Search for the cell housing the specified text and yield its (X, Y) center coordinate. 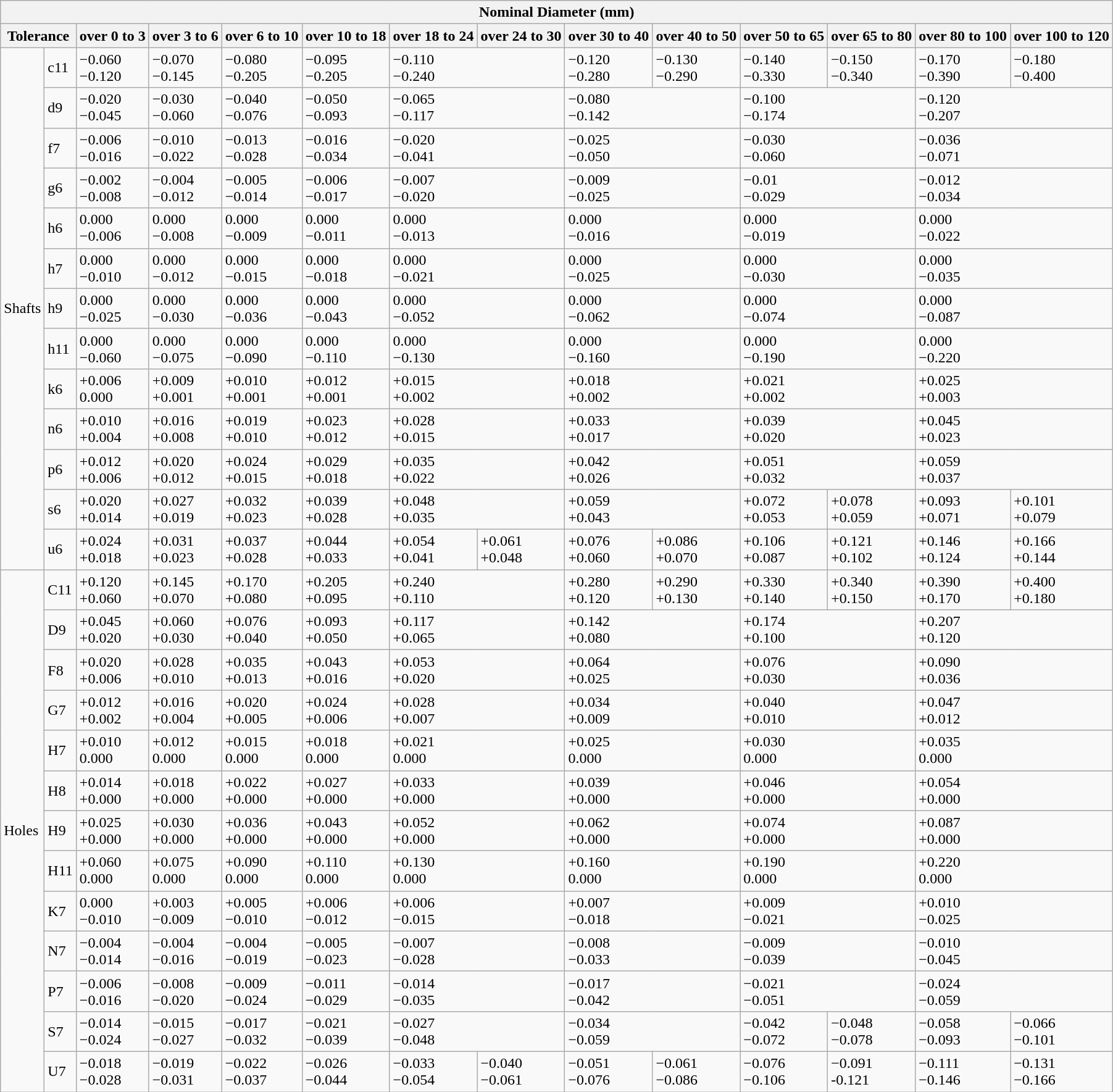
+0.093+0.071 (963, 510)
k6 (60, 389)
−0.006−0.017 (346, 188)
+0.005−0.010 (262, 911)
+0.078+0.059 (872, 510)
+0.009+0.001 (185, 389)
−0.007−0.028 (477, 951)
−0.061−0.086 (696, 1072)
+0.010+0.001 (262, 389)
h9 (60, 309)
0.000−0.110 (346, 348)
H7 (60, 751)
G7 (60, 710)
h6 (60, 228)
−0.065−0.117 (477, 107)
0.000−0.035 (1014, 268)
+0.043+0.016 (346, 670)
s6 (60, 510)
+0.035+0.022 (477, 469)
+0.020+0.006 (112, 670)
+0.022+0.000 (262, 790)
+0.039+0.000 (652, 790)
+0.025+0.003 (1014, 389)
−0.050−0.093 (346, 107)
−0.070−0.145 (185, 68)
−0.111−0.146 (963, 1072)
−0.170−0.390 (963, 68)
+0.054+0.000 (1014, 790)
+0.0300.000 (828, 751)
+0.015+0.002 (477, 389)
−0.026−0.044 (346, 1072)
over 0 to 3 (112, 36)
U7 (60, 1072)
0.000−0.062 (652, 309)
−0.080−0.142 (652, 107)
−0.051−0.076 (609, 1072)
C11 (60, 590)
+0.039+0.028 (346, 510)
−0.004−0.014 (112, 951)
+0.106+0.087 (784, 549)
+0.280+0.120 (609, 590)
+0.400+0.180 (1062, 590)
Shafts (22, 309)
−0.020−0.045 (112, 107)
−0.018−0.028 (112, 1072)
−0.021−0.051 (828, 991)
−0.015−0.027 (185, 1031)
+0.076+0.060 (609, 549)
p6 (60, 469)
+0.1600.000 (652, 870)
+0.051+0.032 (828, 469)
+0.059+0.037 (1014, 469)
−0.024−0.059 (1014, 991)
−0.095−0.205 (346, 68)
+0.027+0.000 (346, 790)
+0.061+0.048 (521, 549)
+0.027+0.019 (185, 510)
+0.033+0.000 (477, 790)
+0.074+0.000 (828, 831)
+0.170+0.080 (262, 590)
0.000−0.060 (112, 348)
+0.0060.000 (112, 389)
g6 (60, 188)
+0.090+0.036 (1014, 670)
+0.018+0.002 (652, 389)
H8 (60, 790)
D9 (60, 630)
−0.180−0.400 (1062, 68)
over 24 to 30 (521, 36)
+0.036+0.000 (262, 831)
+0.031+0.023 (185, 549)
+0.1100.000 (346, 870)
over 40 to 50 (696, 36)
−0.025−0.050 (652, 148)
+0.012+0.006 (112, 469)
−0.008−0.020 (185, 991)
−0.009−0.024 (262, 991)
Nominal Diameter (mm) (557, 12)
+0.035+0.013 (262, 670)
N7 (60, 951)
+0.290+0.130 (696, 590)
+0.059+0.043 (652, 510)
+0.028+0.010 (185, 670)
0.000−0.090 (262, 348)
−0.014−0.024 (112, 1031)
−0.004−0.012 (185, 188)
+0.145+0.070 (185, 590)
u6 (60, 549)
+0.205+0.095 (346, 590)
−0.020−0.041 (477, 148)
+0.024+0.006 (346, 710)
−0.040−0.076 (262, 107)
+0.028+0.007 (477, 710)
+0.039+0.020 (828, 428)
n6 (60, 428)
−0.034−0.059 (652, 1031)
+0.019+0.010 (262, 428)
+0.042+0.026 (652, 469)
over 100 to 120 (1062, 36)
+0.052+0.000 (477, 831)
+0.2200.000 (1014, 870)
0.000−0.019 (828, 228)
−0.080−0.205 (262, 68)
+0.006−0.015 (477, 911)
+0.060+0.030 (185, 630)
−0.010−0.045 (1014, 951)
−0.120−0.280 (609, 68)
over 6 to 10 (262, 36)
+0.016+0.004 (185, 710)
−0.004−0.016 (185, 951)
−0.130−0.290 (696, 68)
−0.017−0.042 (652, 991)
−0.048−0.078 (872, 1031)
+0.012+0.001 (346, 389)
−0.017−0.032 (262, 1031)
+0.012+0.002 (112, 710)
+0.093+0.050 (346, 630)
−0.004−0.019 (262, 951)
over 10 to 18 (346, 36)
0.000−0.160 (652, 348)
+0.0100.000 (112, 751)
+0.034+0.009 (652, 710)
−0.140−0.330 (784, 68)
+0.029+0.018 (346, 469)
0.000−0.075 (185, 348)
+0.087+0.000 (1014, 831)
+0.003−0.009 (185, 911)
0.000−0.087 (1014, 309)
+0.025+0.000 (112, 831)
0.000−0.013 (477, 228)
+0.101+0.079 (1062, 510)
+0.032+0.023 (262, 510)
−0.016−0.034 (346, 148)
−0.019−0.031 (185, 1072)
+0.028+0.015 (477, 428)
+0.021+0.002 (828, 389)
+0.018+0.000 (185, 790)
+0.0750.000 (185, 870)
+0.076+0.030 (828, 670)
−0.009−0.039 (828, 951)
F8 (60, 670)
d9 (60, 107)
+0.007−0.018 (652, 911)
+0.117+0.065 (477, 630)
over 30 to 40 (609, 36)
f7 (60, 148)
+0.024+0.015 (262, 469)
H11 (60, 870)
+0.0180.000 (346, 751)
−0.022−0.037 (262, 1072)
Tolerance (38, 36)
+0.390+0.170 (963, 590)
+0.010−0.025 (1014, 911)
+0.240+0.110 (477, 590)
0.000−0.021 (477, 268)
−0.150−0.340 (872, 68)
over 80 to 100 (963, 36)
−0.036−0.071 (1014, 148)
+0.014+0.000 (112, 790)
−0.009−0.025 (652, 188)
0.000−0.011 (346, 228)
+0.076+0.040 (262, 630)
+0.121+0.102 (872, 549)
+0.006−0.012 (346, 911)
+0.1900.000 (828, 870)
−0.091-0.121 (872, 1072)
+0.010+0.004 (112, 428)
h11 (60, 348)
+0.142+0.080 (652, 630)
+0.020+0.005 (262, 710)
−0.066−0.101 (1062, 1031)
S7 (60, 1031)
H9 (60, 831)
0.000−0.074 (828, 309)
+0.053+0.020 (477, 670)
+0.045+0.023 (1014, 428)
−0.131−0.166 (1062, 1072)
+0.033+0.017 (652, 428)
+0.054+0.041 (433, 549)
c11 (60, 68)
+0.072+0.053 (784, 510)
+0.174+0.100 (828, 630)
+0.120+0.060 (112, 590)
+0.166+0.144 (1062, 549)
−0.042−0.072 (784, 1031)
−0.010−0.022 (185, 148)
−0.021−0.039 (346, 1031)
−0.058−0.093 (963, 1031)
+0.016+0.008 (185, 428)
−0.005−0.014 (262, 188)
+0.0350.000 (1014, 751)
+0.009−0.021 (828, 911)
+0.062+0.000 (652, 831)
+0.046+0.000 (828, 790)
−0.100−0.174 (828, 107)
+0.024+0.018 (112, 549)
+0.0600.000 (112, 870)
−0.040−0.061 (521, 1072)
+0.0210.000 (477, 751)
over 65 to 80 (872, 36)
+0.0250.000 (652, 751)
0.000−0.043 (346, 309)
+0.330+0.140 (784, 590)
over 18 to 24 (433, 36)
P7 (60, 991)
−0.002−0.008 (112, 188)
+0.023+0.012 (346, 428)
+0.064+0.025 (652, 670)
0.000−0.130 (477, 348)
+0.340+0.150 (872, 590)
−0.01−0.029 (828, 188)
+0.030+0.000 (185, 831)
over 3 to 6 (185, 36)
+0.086+0.070 (696, 549)
+0.047+0.012 (1014, 710)
+0.146+0.124 (963, 549)
K7 (60, 911)
0.000−0.052 (477, 309)
Holes (22, 831)
+0.0900.000 (262, 870)
0.000−0.009 (262, 228)
+0.020+0.012 (185, 469)
−0.033−0.054 (433, 1072)
+0.1300.000 (477, 870)
0.000−0.036 (262, 309)
0.000−0.190 (828, 348)
+0.037+0.028 (262, 549)
−0.027−0.048 (477, 1031)
+0.048+0.035 (477, 510)
−0.007−0.020 (477, 188)
−0.011−0.029 (346, 991)
−0.110−0.240 (477, 68)
0.000−0.220 (1014, 348)
−0.012−0.034 (1014, 188)
0.000−0.022 (1014, 228)
0.000−0.008 (185, 228)
−0.013−0.028 (262, 148)
over 50 to 65 (784, 36)
h7 (60, 268)
−0.120−0.207 (1014, 107)
+0.207+0.120 (1014, 630)
−0.060−0.120 (112, 68)
0.000−0.015 (262, 268)
−0.076−0.106 (784, 1072)
+0.040+0.010 (828, 710)
+0.0120.000 (185, 751)
−0.014−0.035 (477, 991)
+0.043+0.000 (346, 831)
+0.0150.000 (262, 751)
0.000−0.012 (185, 268)
+0.020+0.014 (112, 510)
0.000−0.016 (652, 228)
0.000−0.006 (112, 228)
0.000−0.018 (346, 268)
−0.008−0.033 (652, 951)
−0.005−0.023 (346, 951)
+0.045+0.020 (112, 630)
+0.044+0.033 (346, 549)
